Detect which cell encompasses the target text, then output its (X, Y) center coordinate. 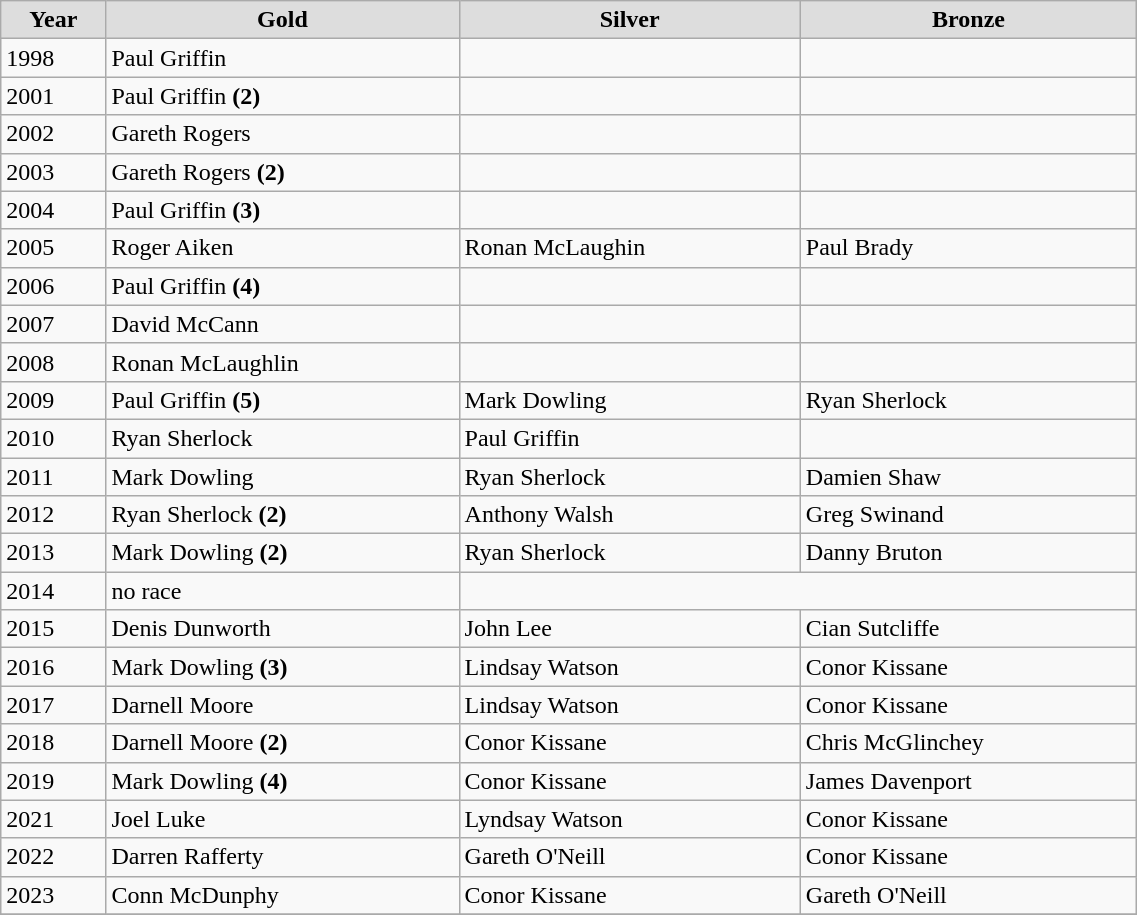
2015 (54, 629)
2004 (54, 210)
2021 (54, 819)
Greg Swinand (968, 515)
Paul Griffin (2) (282, 96)
Year (54, 20)
2017 (54, 705)
Silver (630, 20)
2002 (54, 134)
2016 (54, 667)
Paul Griffin (5) (282, 400)
Mark Dowling (4) (282, 781)
2011 (54, 477)
Gold (282, 20)
2013 (54, 553)
2022 (54, 857)
no race (282, 591)
2023 (54, 895)
Ronan McLaughlin (282, 362)
2007 (54, 324)
2018 (54, 743)
James Davenport (968, 781)
2009 (54, 400)
2008 (54, 362)
Paul Griffin (4) (282, 286)
Paul Griffin (3) (282, 210)
Chris McGlinchey (968, 743)
Roger Aiken (282, 248)
2019 (54, 781)
David McCann (282, 324)
Gareth Rogers (2) (282, 172)
2003 (54, 172)
Darren Rafferty (282, 857)
Lyndsay Watson (630, 819)
Damien Shaw (968, 477)
Anthony Walsh (630, 515)
Paul Brady (968, 248)
Darnell Moore (2) (282, 743)
1998 (54, 58)
2005 (54, 248)
2001 (54, 96)
2006 (54, 286)
Mark Dowling (3) (282, 667)
Conn McDunphy (282, 895)
Denis Dunworth (282, 629)
Gareth Rogers (282, 134)
2014 (54, 591)
2010 (54, 438)
Mark Dowling (2) (282, 553)
Bronze (968, 20)
Darnell Moore (282, 705)
Joel Luke (282, 819)
Cian Sutcliffe (968, 629)
Danny Bruton (968, 553)
Ryan Sherlock (2) (282, 515)
Ronan McLaughin (630, 248)
John Lee (630, 629)
2012 (54, 515)
